Locate the cell with the specified text and output its [X, Y] center coordinate. 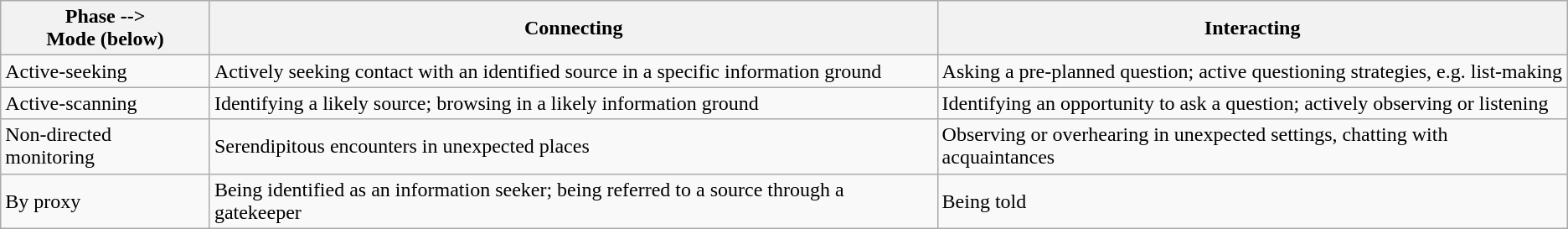
Active-seeking [106, 71]
Being told [1252, 201]
Phase -->Mode (below) [106, 29]
Being identified as an information seeker; being referred to a source through a gatekeeper [573, 201]
By proxy [106, 201]
Non-directed monitoring [106, 146]
Identifying a likely source; browsing in a likely information ground [573, 103]
Identifying an opportunity to ask a question; actively observing or listening [1252, 103]
Observing or overhearing in unexpected settings, chatting with acquaintances [1252, 146]
Serendipitous encounters in unexpected places [573, 146]
Asking a pre-planned question; active questioning strategies, e.g. list-making [1252, 71]
Actively seeking contact with an identified source in a specific information ground [573, 71]
Connecting [573, 29]
Interacting [1252, 29]
Active-scanning [106, 103]
